Return the [x, y] coordinate for the center point of the cell that contains the specified text.  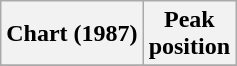
Chart (1987) [72, 34]
Peakposition [189, 34]
